Pinpoint the cell where the given text exists, returning its (x, y) midpoint coordinate. 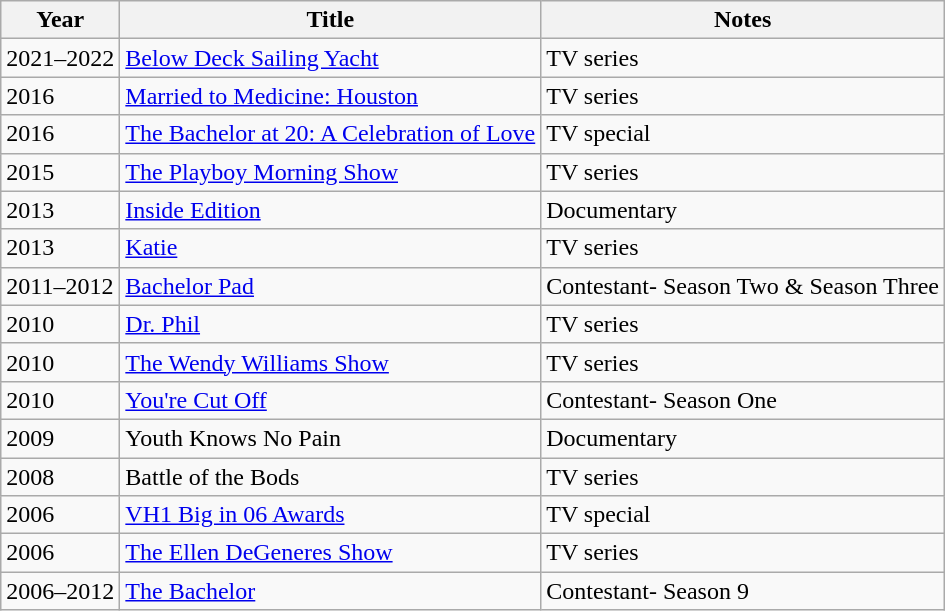
Inside Edition (330, 210)
Contestant- Season One (743, 400)
Battle of the Bods (330, 477)
Dr. Phil (330, 324)
Below Deck Sailing Yacht (330, 58)
The Playboy Morning Show (330, 172)
2009 (60, 438)
The Bachelor at 20: A Celebration of Love (330, 134)
Katie (330, 248)
2008 (60, 477)
You're Cut Off (330, 400)
2021–2022 (60, 58)
2015 (60, 172)
Contestant- Season 9 (743, 591)
Contestant- Season Two & Season Three (743, 286)
Title (330, 20)
Bachelor Pad (330, 286)
The Bachelor (330, 591)
2006–2012 (60, 591)
Youth Knows No Pain (330, 438)
Notes (743, 20)
VH1 Big in 06 Awards (330, 515)
The Ellen DeGeneres Show (330, 553)
Year (60, 20)
2011–2012 (60, 286)
The Wendy Williams Show (330, 362)
Married to Medicine: Houston (330, 96)
